Locate the cell with the specified text and output its [X, Y] center coordinate. 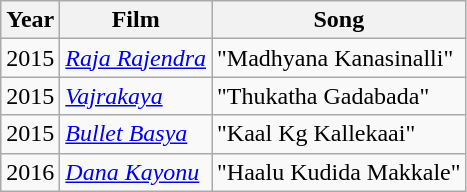
"Thukatha Gadabada" [340, 96]
"Haalu Kudida Makkale" [340, 172]
"Madhyana Kanasinalli" [340, 58]
2016 [30, 172]
Year [30, 20]
Vajrakaya [136, 96]
Film [136, 20]
Dana Kayonu [136, 172]
Bullet Basya [136, 134]
"Kaal Kg Kallekaai" [340, 134]
Song [340, 20]
Raja Rajendra [136, 58]
